For the text-containing cell, return its midpoint in [x, y] coordinate format. 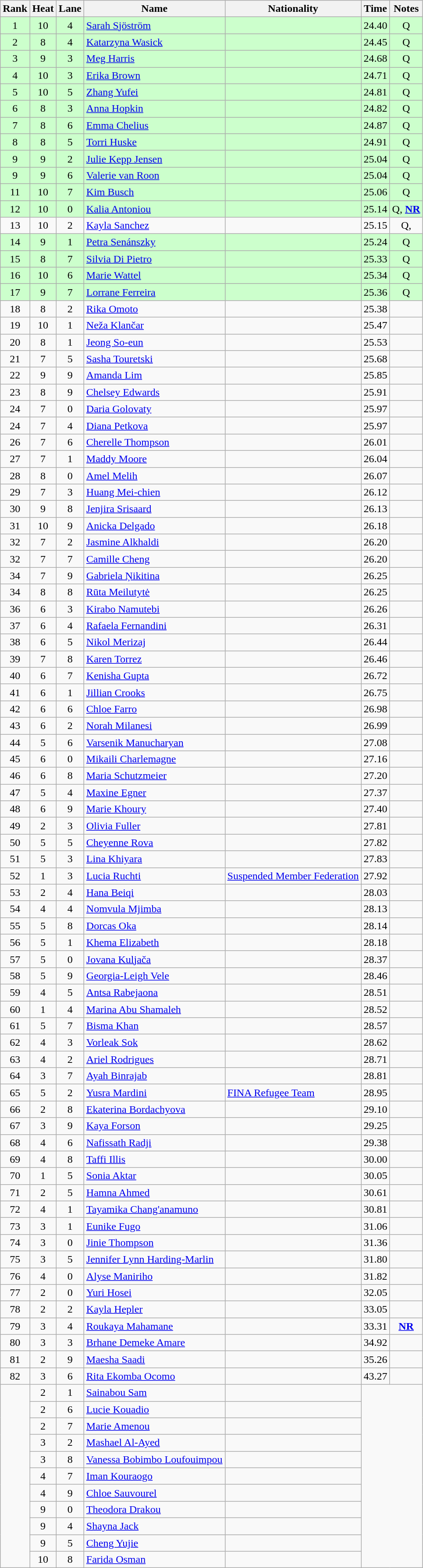
Roukaya Mahamane [154, 1326]
25.06 [375, 192]
59 [15, 992]
14 [15, 242]
Hana Beiqi [154, 892]
48 [15, 809]
Mashael Al-Ayed [154, 1443]
Sasha Touretski [154, 359]
30.61 [375, 1193]
Ekaterina Bordachyova [154, 1109]
28.71 [375, 1059]
Sainabou Sam [154, 1393]
Nikol Merizaj [154, 642]
31.82 [375, 1276]
Julie Kepp Jensen [154, 159]
68 [15, 1143]
63 [15, 1059]
27.92 [375, 876]
Jovana Kuljača [154, 959]
47 [15, 793]
79 [15, 1326]
Lane [70, 9]
26.01 [375, 442]
Jennifer Lynn Harding-Marlin [154, 1259]
31.06 [375, 1226]
26.04 [375, 459]
25.24 [375, 242]
81 [15, 1359]
Brhane Demeke Amare [154, 1343]
Rūta Meilutytė [154, 592]
56 [15, 942]
Shayna Jack [154, 1526]
Chloe Sauvourel [154, 1493]
30.81 [375, 1209]
75 [15, 1259]
Iman Kouraogo [154, 1476]
50 [15, 842]
23 [15, 392]
27.40 [375, 809]
Eunike Fugo [154, 1226]
58 [15, 976]
46 [15, 776]
66 [15, 1109]
Jasmine Alkhaldi [154, 542]
28.57 [375, 1026]
40 [15, 676]
25.53 [375, 342]
28.46 [375, 976]
24.81 [375, 92]
77 [15, 1293]
Rita Ekomba Ocomo [154, 1376]
29 [15, 492]
Karen Torrez [154, 659]
26.12 [375, 492]
Ariel Rodrigues [154, 1059]
31.80 [375, 1259]
25.36 [375, 292]
24.45 [375, 42]
54 [15, 909]
27.16 [375, 759]
25.85 [375, 375]
Varsenik Manucharyan [154, 743]
41 [15, 692]
37 [15, 626]
25.14 [375, 209]
Anna Hopkin [154, 109]
17 [15, 292]
Jeong So-eun [154, 342]
Jenjira Srisaard [154, 509]
Notes [406, 9]
Theodora Drakou [154, 1509]
Chelsey Edwards [154, 392]
Kim Busch [154, 192]
Taffi Illis [154, 1159]
65 [15, 1093]
Sarah Sjöström [154, 25]
Bisma Khan [154, 1026]
38 [15, 642]
76 [15, 1276]
22 [15, 375]
25.34 [375, 276]
51 [15, 859]
Nafissath Radji [154, 1143]
Anicka Delgado [154, 526]
28.52 [375, 1009]
28.03 [375, 892]
28 [15, 475]
Q, NR [406, 209]
29.38 [375, 1143]
24.68 [375, 59]
42 [15, 709]
26.26 [375, 609]
45 [15, 759]
55 [15, 926]
33.31 [375, 1326]
80 [15, 1343]
Diana Petkova [154, 425]
26.18 [375, 526]
12 [15, 209]
27.82 [375, 842]
16 [15, 276]
20 [15, 342]
29.10 [375, 1109]
18 [15, 309]
27.83 [375, 859]
Tayamika Chang'anamuno [154, 1209]
19 [15, 326]
27.37 [375, 793]
35.26 [375, 1359]
Lina Khiyara [154, 859]
Khema Elizabeth [154, 942]
Kenisha Gupta [154, 676]
24.87 [375, 125]
Erika Brown [154, 75]
30 [15, 509]
64 [15, 1076]
78 [15, 1310]
Ayah Binrajab [154, 1076]
Maesha Saadi [154, 1359]
Maxine Egner [154, 793]
30.05 [375, 1176]
28.95 [375, 1093]
30.00 [375, 1159]
43 [15, 726]
73 [15, 1226]
36 [15, 609]
28.37 [375, 959]
34.92 [375, 1343]
24.91 [375, 142]
Q, [406, 226]
25.38 [375, 309]
25.68 [375, 359]
28.62 [375, 1043]
31 [15, 526]
44 [15, 743]
67 [15, 1126]
Antsa Rabejaona [154, 992]
Kalia Antoniou [154, 209]
26.31 [375, 626]
39 [15, 659]
Yuri Hosei [154, 1293]
Dorcas Oka [154, 926]
Jinie Thompson [154, 1242]
Cherelle Thompson [154, 442]
Emma Chelius [154, 125]
26.13 [375, 509]
24.71 [375, 75]
Amanda Lim [154, 375]
Torri Huske [154, 142]
28.13 [375, 909]
Hamna Ahmed [154, 1193]
24.82 [375, 109]
26.44 [375, 642]
26.46 [375, 659]
Lucia Ruchti [154, 876]
Norah Milanesi [154, 726]
28.51 [375, 992]
27.20 [375, 776]
Petra Senánszky [154, 242]
13 [15, 226]
74 [15, 1242]
28.81 [375, 1076]
FINA Refugee Team [293, 1093]
69 [15, 1159]
Marie Khoury [154, 809]
43.27 [375, 1376]
Time [375, 9]
72 [15, 1209]
25.15 [375, 226]
53 [15, 892]
Marina Abu Shamaleh [154, 1009]
15 [15, 259]
31.36 [375, 1242]
Suspended Member Federation [293, 876]
62 [15, 1043]
57 [15, 959]
Chloe Farro [154, 709]
Yusra Mardini [154, 1093]
Kaya Forson [154, 1126]
82 [15, 1376]
Nomvula Mjimba [154, 909]
26.72 [375, 676]
NR [406, 1326]
Camille Cheng [154, 559]
Marie Amenou [154, 1426]
Silvia Di Pietro [154, 259]
49 [15, 826]
Daria Golovaty [154, 409]
25.91 [375, 392]
Vorleak Sok [154, 1043]
Olivia Fuller [154, 826]
26.98 [375, 709]
Name [154, 9]
71 [15, 1193]
Cheyenne Rova [154, 842]
Neža Klančar [154, 326]
52 [15, 876]
70 [15, 1176]
Mikaili Charlemagne [154, 759]
Huang Mei-chien [154, 492]
Maria Schutzmeier [154, 776]
Rika Omoto [154, 309]
Lucie Kouadio [154, 1409]
Sonia Aktar [154, 1176]
Farida Osman [154, 1560]
Alyse Maniriho [154, 1276]
32.05 [375, 1293]
Lorrane Ferreira [154, 292]
Maddy Moore [154, 459]
60 [15, 1009]
Georgia-Leigh Vele [154, 976]
Valerie van Roon [154, 175]
Heat [43, 9]
29.25 [375, 1126]
26 [15, 442]
Meg Harris [154, 59]
Gabriela Ņikitina [154, 576]
26.75 [375, 692]
27.81 [375, 826]
27.08 [375, 743]
Kayla Sanchez [154, 226]
33.05 [375, 1310]
28.14 [375, 926]
61 [15, 1026]
Amel Melih [154, 475]
26.99 [375, 726]
Vanessa Bobimbo Loufouimpou [154, 1459]
Rafaela Fernandini [154, 626]
Marie Wattel [154, 276]
21 [15, 359]
25.47 [375, 326]
Nationality [293, 9]
24.40 [375, 25]
11 [15, 192]
Kayla Hepler [154, 1310]
Rank [15, 9]
Kirabo Namutebi [154, 609]
Cheng Yujie [154, 1543]
26.07 [375, 475]
27 [15, 459]
25.33 [375, 259]
Jillian Crooks [154, 692]
Zhang Yufei [154, 92]
28.18 [375, 942]
Katarzyna Wasick [154, 42]
